Search for the cell housing the specified text and yield its (x, y) center coordinate. 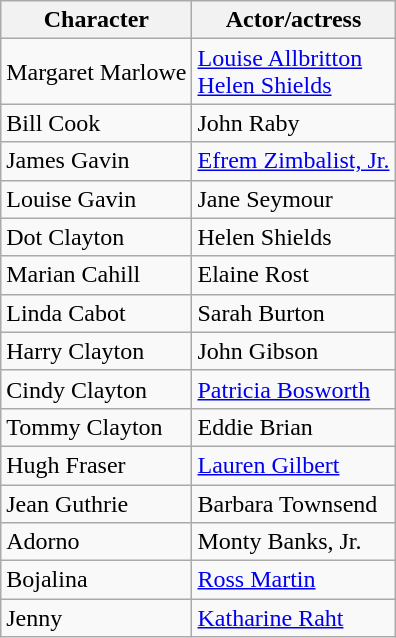
Helen Shields (294, 237)
Jane Seymour (294, 199)
Adorno (96, 542)
James Gavin (96, 161)
Jenny (96, 618)
Bojalina (96, 580)
Cindy Clayton (96, 389)
Barbara Townsend (294, 503)
Dot Clayton (96, 237)
Elaine Rost (294, 275)
Marian Cahill (96, 275)
Actor/actress (294, 20)
Tommy Clayton (96, 427)
Louise AllbrittonHelen Shields (294, 72)
Margaret Marlowe (96, 72)
Katharine Raht (294, 618)
Sarah Burton (294, 313)
Ross Martin (294, 580)
Patricia Bosworth (294, 389)
Louise Gavin (96, 199)
Lauren Gilbert (294, 465)
Linda Cabot (96, 313)
Character (96, 20)
Efrem Zimbalist, Jr. (294, 161)
Bill Cook (96, 123)
Harry Clayton (96, 351)
Monty Banks, Jr. (294, 542)
John Gibson (294, 351)
John Raby (294, 123)
Jean Guthrie (96, 503)
Eddie Brian (294, 427)
Hugh Fraser (96, 465)
